Detect which cell encompasses the target text, then output its [x, y] center coordinate. 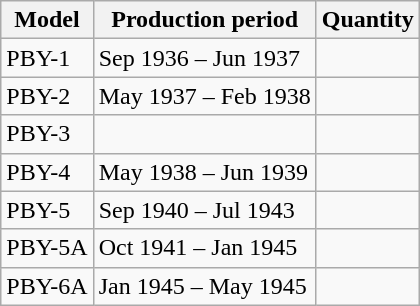
Oct 1941 – Jan 1945 [204, 248]
PBY-5 [47, 210]
Sep 1936 – Jun 1937 [204, 58]
PBY-3 [47, 134]
May 1937 – Feb 1938 [204, 96]
Sep 1940 – Jul 1943 [204, 210]
PBY-2 [47, 96]
Jan 1945 – May 1945 [204, 286]
Quantity [368, 20]
PBY-1 [47, 58]
PBY-6A [47, 286]
PBY-4 [47, 172]
Model [47, 20]
May 1938 – Jun 1939 [204, 172]
PBY-5A [47, 248]
Production period [204, 20]
